Find where the given text appears and provide that cell's center as (X, Y) coordinate. 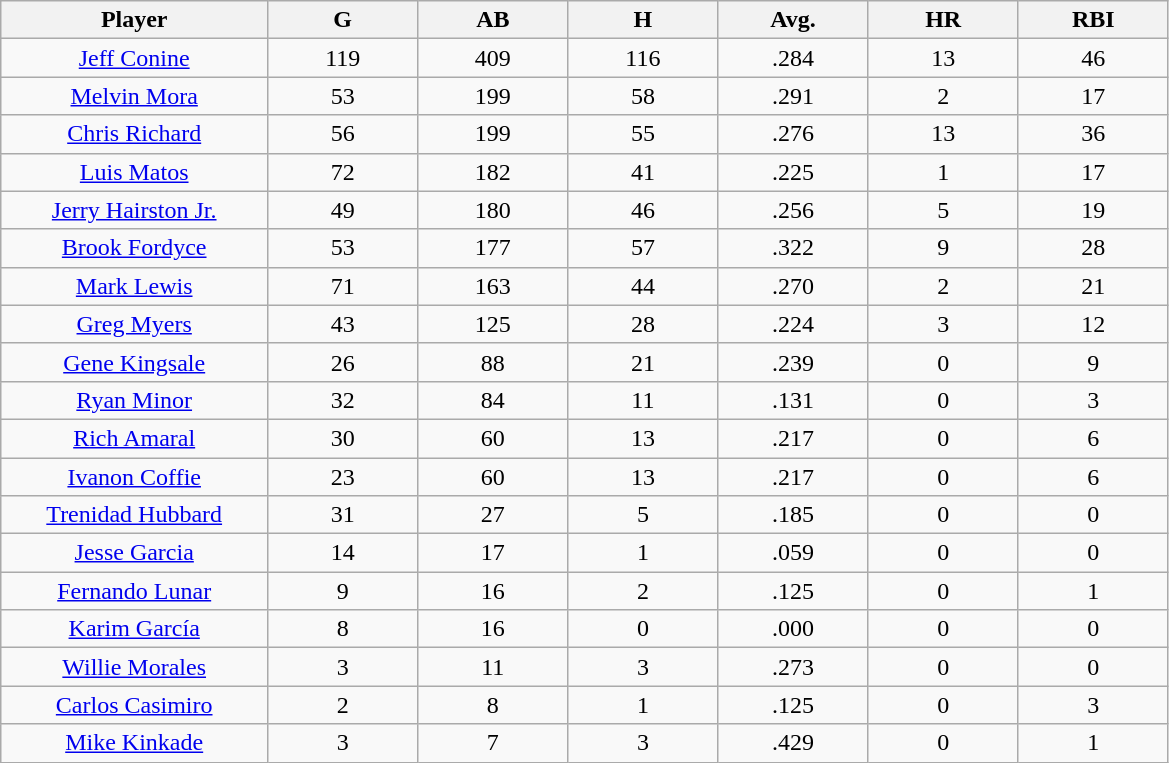
44 (643, 286)
177 (493, 248)
.429 (793, 743)
Greg Myers (134, 324)
84 (493, 400)
Jerry Hairston Jr. (134, 210)
Mark Lewis (134, 286)
.284 (793, 58)
Ryan Minor (134, 400)
Brook Fordyce (134, 248)
31 (343, 515)
36 (1093, 134)
Ivanon Coffie (134, 477)
.131 (793, 400)
.273 (793, 667)
119 (343, 58)
.185 (793, 515)
182 (493, 172)
55 (643, 134)
12 (1093, 324)
.322 (793, 248)
27 (493, 515)
Jesse Garcia (134, 553)
Mike Kinkade (134, 743)
26 (343, 362)
57 (643, 248)
116 (643, 58)
.000 (793, 629)
163 (493, 286)
23 (343, 477)
7 (493, 743)
125 (493, 324)
.224 (793, 324)
Trenidad Hubbard (134, 515)
.270 (793, 286)
14 (343, 553)
43 (343, 324)
Carlos Casimiro (134, 705)
32 (343, 400)
.059 (793, 553)
19 (1093, 210)
49 (343, 210)
58 (643, 96)
Luis Matos (134, 172)
72 (343, 172)
AB (493, 20)
Jeff Conine (134, 58)
.291 (793, 96)
409 (493, 58)
Karim García (134, 629)
HR (943, 20)
56 (343, 134)
41 (643, 172)
Player (134, 20)
180 (493, 210)
Willie Morales (134, 667)
Rich Amaral (134, 438)
Melvin Mora (134, 96)
Avg. (793, 20)
H (643, 20)
RBI (1093, 20)
Gene Kingsale (134, 362)
.276 (793, 134)
Chris Richard (134, 134)
.256 (793, 210)
.239 (793, 362)
G (343, 20)
71 (343, 286)
.225 (793, 172)
30 (343, 438)
Fernando Lunar (134, 591)
88 (493, 362)
